Provide the [X, Y] coordinate of the cell's center where the given text is located.  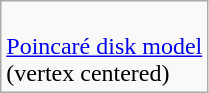
Poincaré disk model(vertex centered) [104, 47]
